Find where the given text appears and provide that cell's center as (X, Y) coordinate. 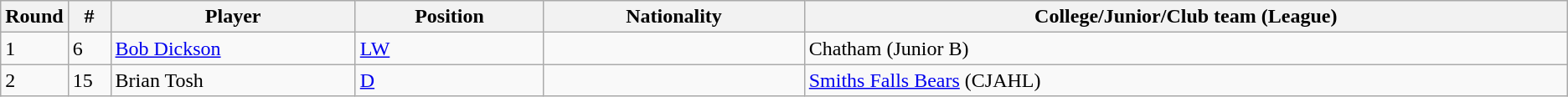
Nationality (673, 17)
Brian Tosh (233, 80)
1 (34, 48)
Smiths Falls Bears (CJAHL) (1186, 80)
15 (89, 80)
College/Junior/Club team (League) (1186, 17)
Round (34, 17)
LW (449, 48)
6 (89, 48)
Position (449, 17)
# (89, 17)
2 (34, 80)
Bob Dickson (233, 48)
Chatham (Junior B) (1186, 48)
D (449, 80)
Player (233, 17)
